Return the [x, y] coordinate for the center point of the cell that contains the specified text.  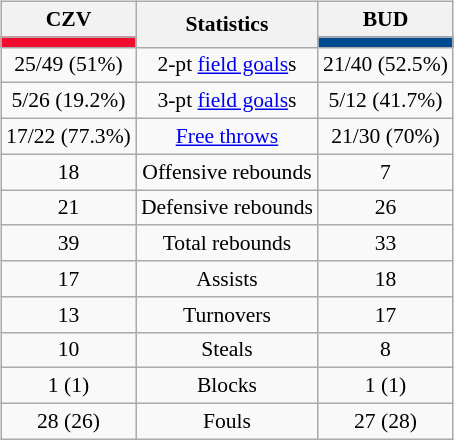
BUD [386, 19]
26 [386, 208]
Blocks [227, 386]
CZV [68, 19]
17/22 (77.3%) [68, 136]
13 [68, 314]
28 (26) [68, 421]
Total rebounds [227, 243]
7 [386, 172]
3-pt field goalss [227, 101]
Assists [227, 279]
Free throws [227, 136]
21 [68, 208]
Statistics [227, 24]
21/40 (52.5%) [386, 65]
Fouls [227, 421]
39 [68, 243]
5/12 (41.7%) [386, 101]
Turnovers [227, 314]
27 (28) [386, 421]
33 [386, 243]
Steals [227, 350]
5/26 (19.2%) [68, 101]
8 [386, 350]
2-pt field goalss [227, 65]
Offensive rebounds [227, 172]
10 [68, 350]
25/49 (51%) [68, 65]
Defensive rebounds [227, 208]
21/30 (70%) [386, 136]
